Identify which cell holds the provided text, then report its [X, Y] central coordinate. 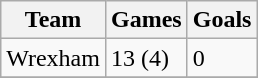
Games [146, 20]
Wrexham [54, 58]
Goals [222, 20]
Team [54, 20]
0 [222, 58]
13 (4) [146, 58]
